Locate the cell with the specified text and output its [x, y] center coordinate. 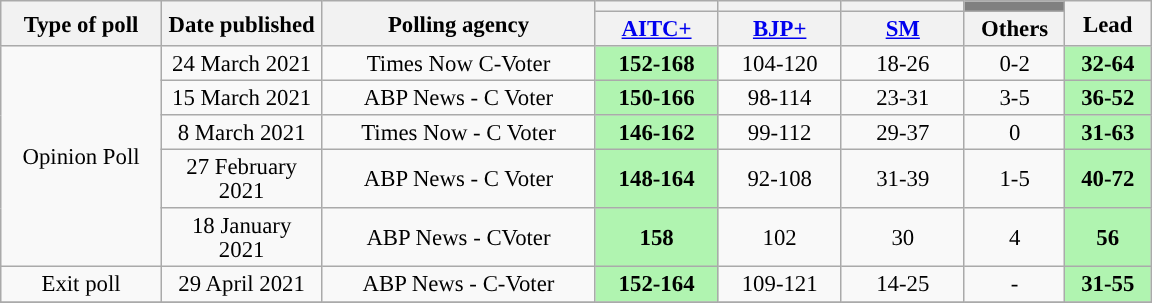
Date published [242, 24]
Times Now - C Voter [458, 132]
8 March 2021 [242, 132]
Polling agency [458, 24]
Times Now C-Voter [458, 64]
102 [780, 238]
15 March 2021 [242, 98]
32-64 [1108, 64]
14-25 [902, 284]
ABP News - C-Voter [458, 284]
- [1014, 284]
148-164 [656, 180]
27 February 2021 [242, 180]
29-37 [902, 132]
98-114 [780, 98]
31-39 [902, 180]
0 [1014, 132]
SM [902, 30]
Others [1014, 30]
109-121 [780, 284]
18 January 2021 [242, 238]
92-108 [780, 180]
30 [902, 238]
31-63 [1108, 132]
31-55 [1108, 284]
152-168 [656, 64]
150-166 [656, 98]
99-112 [780, 132]
18-26 [902, 64]
23-31 [902, 98]
Type of poll [82, 24]
4 [1014, 238]
24 March 2021 [242, 64]
BJP+ [780, 30]
29 April 2021 [242, 284]
3-5 [1014, 98]
0-2 [1014, 64]
ABP News - CVoter [458, 238]
40-72 [1108, 180]
36-52 [1108, 98]
146-162 [656, 132]
1-5 [1014, 180]
56 [1108, 238]
Lead [1108, 24]
158 [656, 238]
Opinion Poll [82, 156]
AITC+ [656, 30]
152-164 [656, 284]
104-120 [780, 64]
Exit poll [82, 284]
